Locate the cell with the specified text and output its [X, Y] center coordinate. 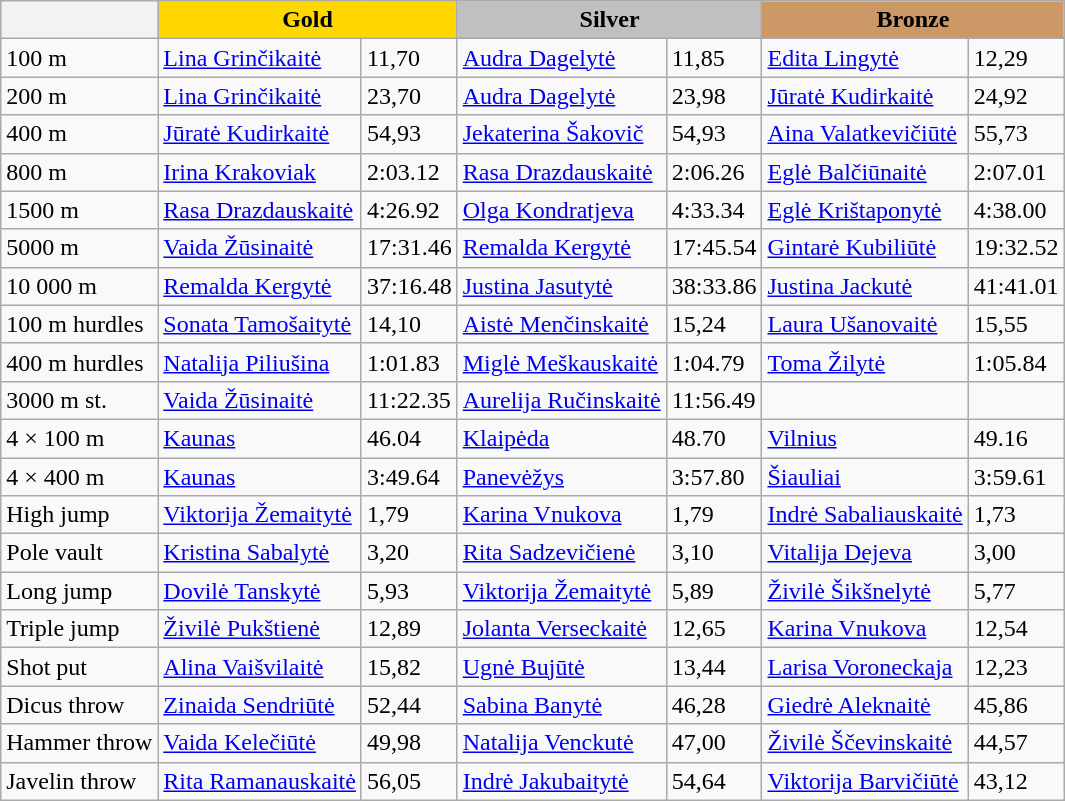
Živilė Pukštienė [260, 629]
Larisa Voroneckaja [865, 667]
5,93 [409, 591]
Pole vault [80, 553]
4:26.92 [409, 210]
1,73 [1016, 515]
12,23 [1016, 667]
Long jump [80, 591]
45,86 [1016, 705]
49,98 [409, 743]
Aina Valatkevičiūtė [865, 134]
47,00 [714, 743]
Aurelija Ručinskaitė [562, 400]
Vitalija Dejeva [865, 553]
Dicus throw [80, 705]
Irina Krakoviak [260, 172]
38:33.86 [714, 286]
Rita Ramanauskaitė [260, 781]
3,10 [714, 553]
Viktorija Barvičiūtė [865, 781]
23,98 [714, 96]
15,24 [714, 324]
4:38.00 [1016, 210]
15,55 [1016, 324]
48.70 [714, 438]
17:31.46 [409, 248]
Javelin throw [80, 781]
Klaipėda [562, 438]
Indrė Sabaliauskaitė [865, 515]
41:41.01 [1016, 286]
Šiauliai [865, 477]
19:32.52 [1016, 248]
12,54 [1016, 629]
5,89 [714, 591]
1:05.84 [1016, 362]
5,77 [1016, 591]
Rita Sadzevičienė [562, 553]
800 m [80, 172]
12,29 [1016, 58]
100 m [80, 58]
Triple jump [80, 629]
Laura Ušanovaitė [865, 324]
Aistė Menčinskaitė [562, 324]
4 × 400 m [80, 477]
Jolanta Verseckaitė [562, 629]
56,05 [409, 781]
Justina Jackutė [865, 286]
3,00 [1016, 553]
Vaida Kelečiūtė [260, 743]
Giedrė Aleknaitė [865, 705]
23,70 [409, 96]
100 m hurdles [80, 324]
Ugnė Bujūtė [562, 667]
11:22.35 [409, 400]
55,73 [1016, 134]
44,57 [1016, 743]
4:33.34 [714, 210]
49.16 [1016, 438]
3:57.80 [714, 477]
Natalija Piliušina [260, 362]
Zinaida Sendriūtė [260, 705]
Alina Vaišvilaitė [260, 667]
46.04 [409, 438]
4 × 100 m [80, 438]
3:59.61 [1016, 477]
54,64 [714, 781]
200 m [80, 96]
37:16.48 [409, 286]
13,44 [714, 667]
Bronze [913, 20]
Živilė Ščevinskaitė [865, 743]
Silver [610, 20]
Gold [308, 20]
3:49.64 [409, 477]
2:03.12 [409, 172]
Toma Žilytė [865, 362]
2:07.01 [1016, 172]
11:56.49 [714, 400]
Edita Lingytė [865, 58]
17:45.54 [714, 248]
Sonata Tamošaitytė [260, 324]
Hammer throw [80, 743]
1:04.79 [714, 362]
Jekaterina Šakovič [562, 134]
46,28 [714, 705]
Vilnius [865, 438]
1500 m [80, 210]
Živilė Šikšnelytė [865, 591]
Indrė Jakubaitytė [562, 781]
High jump [80, 515]
14,10 [409, 324]
43,12 [1016, 781]
12,65 [714, 629]
Natalija Venckutė [562, 743]
Justina Jasutytė [562, 286]
2:06.26 [714, 172]
12,89 [409, 629]
400 m hurdles [80, 362]
Dovilė Tanskytė [260, 591]
Panevėžys [562, 477]
Eglė Balčiūnaitė [865, 172]
5000 m [80, 248]
Kristina Sabalytė [260, 553]
Miglė Meškauskaitė [562, 362]
10 000 m [80, 286]
Gintarė Kubiliūtė [865, 248]
52,44 [409, 705]
400 m [80, 134]
3,20 [409, 553]
11,70 [409, 58]
1:01.83 [409, 362]
15,82 [409, 667]
11,85 [714, 58]
3000 m st. [80, 400]
Eglė Krištaponytė [865, 210]
Olga Kondratjeva [562, 210]
Sabina Banytė [562, 705]
Shot put [80, 667]
24,92 [1016, 96]
